Identify which cell holds the provided text, then report its [x, y] central coordinate. 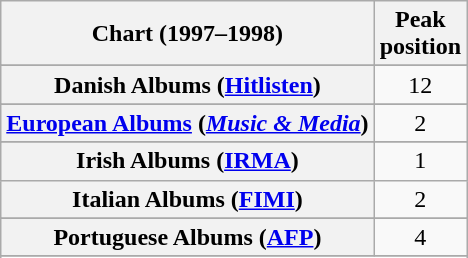
Portuguese Albums (AFP) [188, 237]
Chart (1997–1998) [188, 34]
Danish Albums (Hitlisten) [188, 85]
4 [420, 237]
Italian Albums (FIMI) [188, 199]
1 [420, 161]
European Albums (Music & Media) [188, 123]
Peakposition [420, 34]
Irish Albums (IRMA) [188, 161]
12 [420, 85]
